Return the (x, y) coordinate for the center point of the cell that contains the specified text.  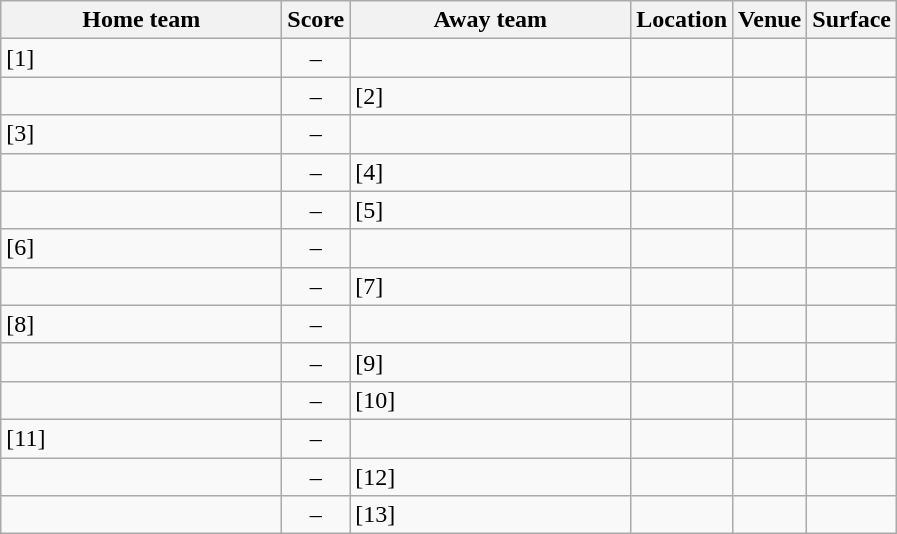
[1] (142, 58)
[7] (490, 286)
Away team (490, 20)
Surface (852, 20)
Location (682, 20)
Home team (142, 20)
[11] (142, 438)
[6] (142, 248)
[5] (490, 210)
[4] (490, 172)
[12] (490, 477)
[9] (490, 362)
[10] (490, 400)
Score (316, 20)
[13] (490, 515)
[3] (142, 134)
[2] (490, 96)
Venue (770, 20)
[8] (142, 324)
